Locate the cell with the specified text and output its (X, Y) center coordinate. 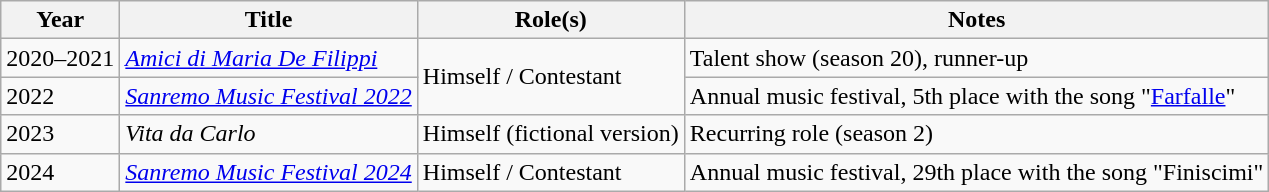
Notes (976, 20)
Recurring role (season 2) (976, 134)
Annual music festival, 5th place with the song "Farfalle" (976, 96)
Annual music festival, 29th place with the song "Finiscimi" (976, 172)
2022 (60, 96)
Year (60, 20)
Role(s) (550, 20)
Talent show (season 20), runner-up (976, 58)
Vita da Carlo (268, 134)
Himself (fictional version) (550, 134)
2020–2021 (60, 58)
Sanremo Music Festival 2022 (268, 96)
2023 (60, 134)
2024 (60, 172)
Sanremo Music Festival 2024 (268, 172)
Title (268, 20)
Amici di Maria De Filippi (268, 58)
